Pinpoint the cell where the given text exists, returning its (x, y) midpoint coordinate. 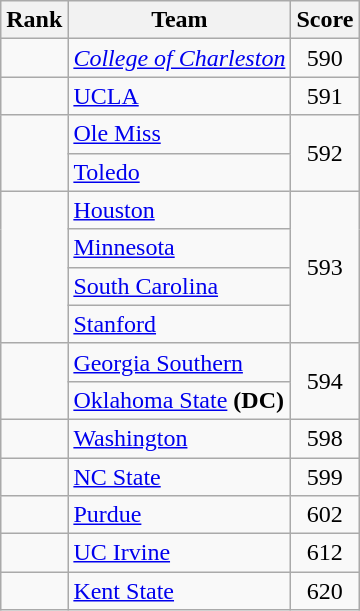
Georgia Southern (180, 362)
Houston (180, 210)
598 (325, 438)
College of Charleston (180, 58)
Score (325, 20)
590 (325, 58)
602 (325, 515)
Rank (34, 20)
UC Irvine (180, 553)
Team (180, 20)
NC State (180, 477)
599 (325, 477)
Purdue (180, 515)
612 (325, 553)
Ole Miss (180, 134)
Minnesota (180, 248)
620 (325, 591)
UCLA (180, 96)
Stanford (180, 324)
591 (325, 96)
Washington (180, 438)
593 (325, 267)
Toledo (180, 172)
594 (325, 381)
Kent State (180, 591)
South Carolina (180, 286)
592 (325, 153)
Oklahoma State (DC) (180, 400)
